Find where the given text appears and provide that cell's center as [X, Y] coordinate. 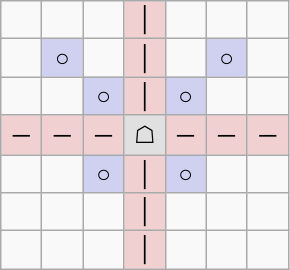
☖ [144, 135]
